Detect which cell encompasses the target text, then output its [x, y] center coordinate. 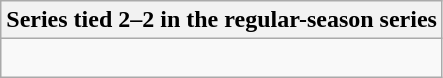
Series tied 2–2 in the regular-season series [222, 20]
